Provide the (X, Y) coordinate of the cell's center where the given text is located.  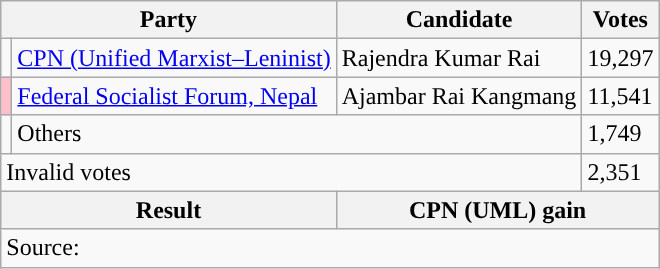
Source: (330, 248)
Others (297, 134)
Candidate (459, 20)
Party (168, 20)
Invalid votes (292, 172)
2,351 (620, 172)
1,749 (620, 134)
11,541 (620, 96)
Federal Socialist Forum, Nepal (174, 96)
Result (168, 210)
Rajendra Kumar Rai (459, 58)
Votes (620, 20)
CPN (Unified Marxist–Leninist) (174, 58)
19,297 (620, 58)
Ajambar Rai Kangmang (459, 96)
CPN (UML) gain (498, 210)
